Search for the cell housing the specified text and yield its [X, Y] center coordinate. 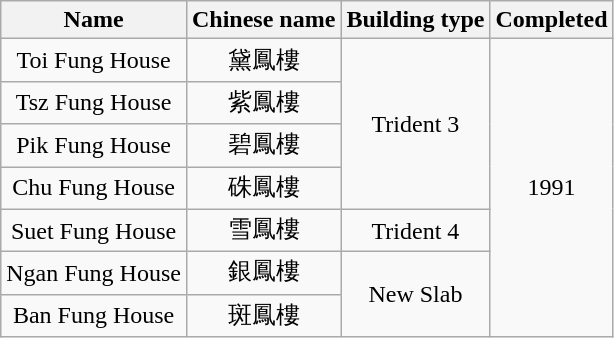
Toi Fung House [94, 60]
Chinese name [263, 20]
碧鳳樓 [263, 146]
New Slab [416, 294]
硃鳳樓 [263, 188]
紫鳳樓 [263, 102]
雪鳳樓 [263, 230]
Suet Fung House [94, 230]
Tsz Fung House [94, 102]
Trident 3 [416, 124]
銀鳳樓 [263, 274]
Name [94, 20]
Building type [416, 20]
Completed [552, 20]
1991 [552, 188]
Trident 4 [416, 230]
黛鳳樓 [263, 60]
Ban Fung House [94, 316]
Chu Fung House [94, 188]
斑鳳樓 [263, 316]
Pik Fung House [94, 146]
Ngan Fung House [94, 274]
